Detect which cell encompasses the target text, then output its (X, Y) center coordinate. 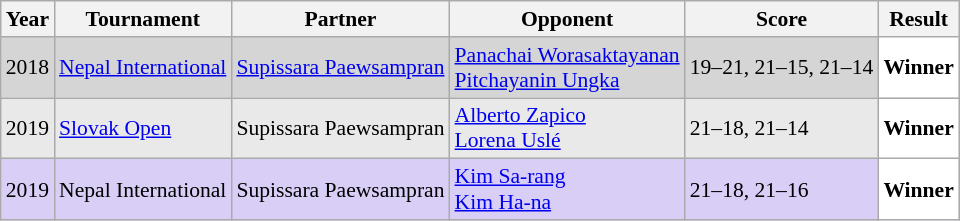
2018 (28, 68)
Year (28, 19)
Tournament (142, 19)
Kim Sa-rang Kim Ha-na (568, 190)
Opponent (568, 19)
19–21, 21–15, 21–14 (782, 68)
Score (782, 19)
Panachai Worasaktayanan Pitchayanin Ungka (568, 68)
21–18, 21–16 (782, 190)
Partner (340, 19)
21–18, 21–14 (782, 128)
Slovak Open (142, 128)
Alberto Zapico Lorena Uslé (568, 128)
Result (918, 19)
